Search for the cell housing the specified text and yield its (x, y) center coordinate. 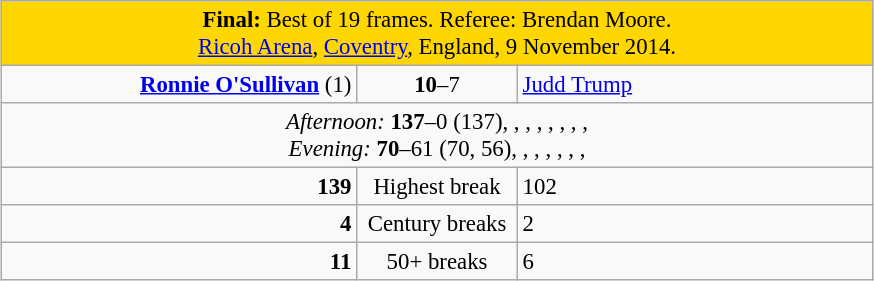
Highest break (438, 187)
6 (695, 262)
50+ breaks (438, 262)
139 (179, 187)
10–7 (438, 85)
Century breaks (438, 224)
Afternoon: 137–0 (137), , , , , , , , Evening: 70–61 (70, 56), , , , , , , (437, 136)
102 (695, 187)
Judd Trump (695, 85)
2 (695, 224)
Final: Best of 19 frames. Referee: Brendan Moore.Ricoh Arena, Coventry, England, 9 November 2014. (437, 34)
11 (179, 262)
4 (179, 224)
Ronnie O'Sullivan (1) (179, 85)
